Locate the cell with the specified text and output its [X, Y] center coordinate. 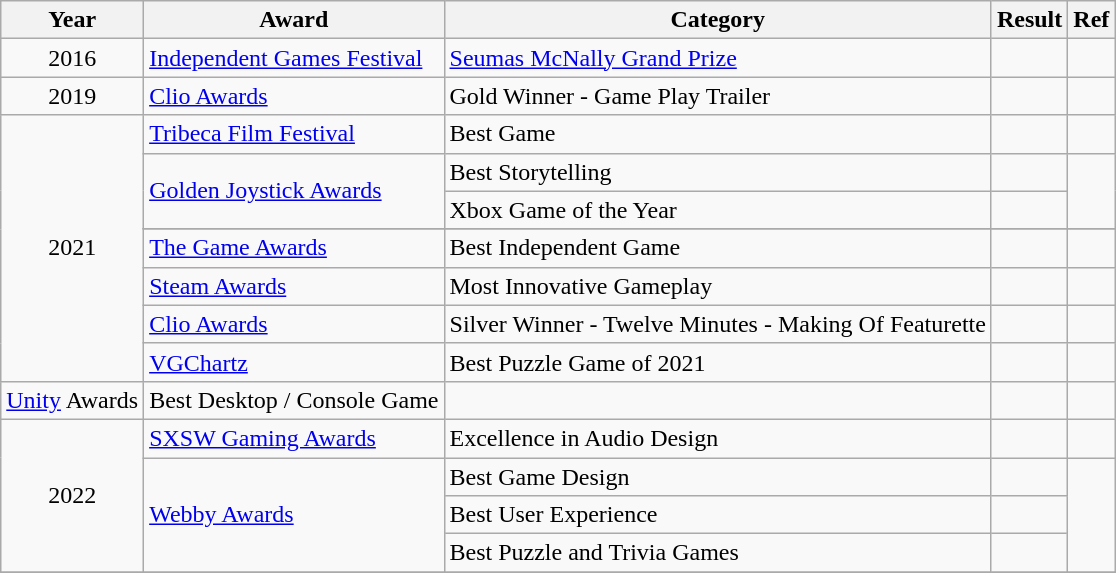
Gold Winner - Game Play Trailer [718, 96]
Seumas McNally Grand Prize [718, 58]
2016 [72, 58]
Best Puzzle and Trivia Games [718, 553]
Silver Winner - Twelve Minutes - Making Of Featurette [718, 324]
Most Innovative Gameplay [718, 286]
Best Desktop / Console Game [294, 400]
The Game Awards [294, 248]
Excellence in Audio Design [718, 438]
Best User Experience [718, 515]
Ref [1092, 20]
2022 [72, 495]
Best Storytelling [718, 172]
Best Game Design [718, 477]
2021 [72, 248]
Best Game [718, 134]
Golden Joystick Awards [294, 191]
Best Puzzle Game of 2021 [718, 362]
Category [718, 20]
Webby Awards [294, 515]
Steam Awards [294, 286]
Xbox Game of the Year [718, 210]
Result [1029, 20]
Award [294, 20]
VGChartz [294, 362]
2019 [72, 96]
Year [72, 20]
Independent Games Festival [294, 58]
Tribeca Film Festival [294, 134]
Best Independent Game [718, 248]
Unity Awards [72, 400]
SXSW Gaming Awards [294, 438]
